Scan for the cell matching the given text and deliver its (x, y) coordinate at center. 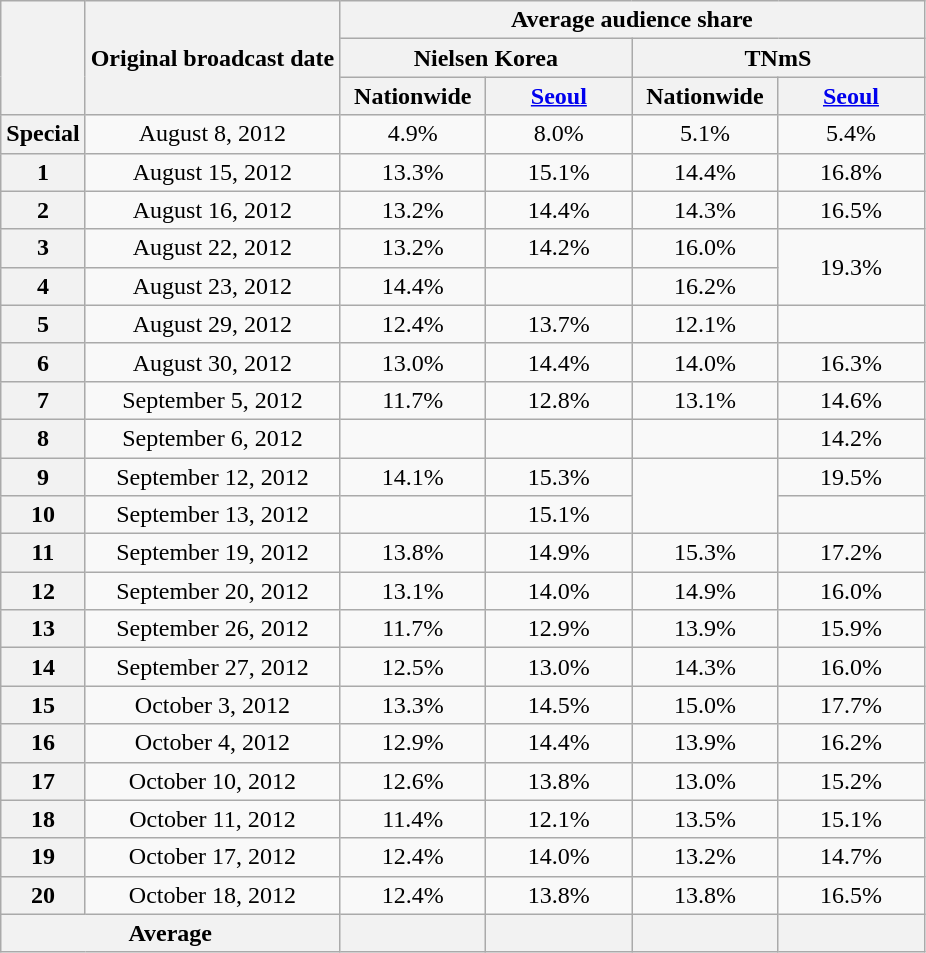
8 (43, 438)
September 26, 2012 (212, 629)
Average (170, 933)
16.3% (851, 362)
19.3% (851, 267)
16.8% (851, 172)
September 27, 2012 (212, 667)
October 3, 2012 (212, 705)
October 17, 2012 (212, 857)
15.2% (851, 781)
19 (43, 857)
September 12, 2012 (212, 477)
12.8% (559, 400)
12 (43, 591)
13.5% (705, 819)
15 (43, 705)
August 16, 2012 (212, 210)
17 (43, 781)
August 23, 2012 (212, 286)
17.7% (851, 705)
Nielsen Korea (486, 58)
4.9% (413, 134)
15.0% (705, 705)
11 (43, 553)
September 5, 2012 (212, 400)
14.5% (559, 705)
August 15, 2012 (212, 172)
August 22, 2012 (212, 248)
August 8, 2012 (212, 134)
13.7% (559, 324)
20 (43, 895)
August 29, 2012 (212, 324)
3 (43, 248)
September 13, 2012 (212, 515)
14.7% (851, 857)
October 10, 2012 (212, 781)
1 (43, 172)
8.0% (559, 134)
5.4% (851, 134)
5 (43, 324)
September 20, 2012 (212, 591)
September 6, 2012 (212, 438)
13 (43, 629)
October 11, 2012 (212, 819)
October 4, 2012 (212, 743)
October 18, 2012 (212, 895)
14.6% (851, 400)
14.1% (413, 477)
TNmS (778, 58)
16 (43, 743)
September 19, 2012 (212, 553)
5.1% (705, 134)
2 (43, 210)
6 (43, 362)
19.5% (851, 477)
12.6% (413, 781)
18 (43, 819)
17.2% (851, 553)
7 (43, 400)
Special (43, 134)
4 (43, 286)
14 (43, 667)
August 30, 2012 (212, 362)
Average audience share (632, 20)
11.4% (413, 819)
10 (43, 515)
Original broadcast date (212, 58)
15.9% (851, 629)
9 (43, 477)
12.5% (413, 667)
